Find where the given text appears and provide that cell's center as [X, Y] coordinate. 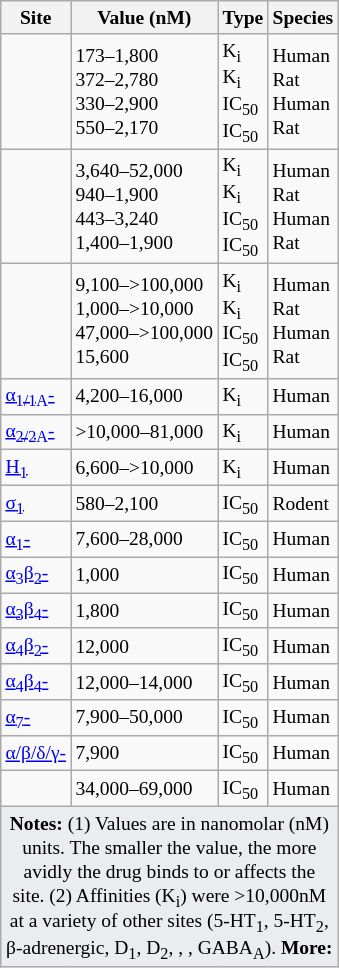
α3β2- [36, 575]
α7- [36, 718]
α4β2- [36, 646]
12,000–14,000 [144, 682]
σ1 [36, 504]
α1/1A- [36, 397]
580–2,100 [144, 504]
6,600–>10,000 [144, 468]
Type [243, 18]
α4β4- [36, 682]
9,100–>100,0001,000–>10,00047,000–>100,00015,600 [144, 322]
7,900–50,000 [144, 718]
H1 [36, 468]
Value (nM) [144, 18]
7,900 [144, 753]
34,000–69,000 [144, 789]
>10,000–81,000 [144, 432]
α3β4- [36, 611]
α1- [36, 539]
α/β/δ/γ- [36, 753]
12,000 [144, 646]
1,800 [144, 611]
1,000 [144, 575]
7,600–28,000 [144, 539]
4,200–16,000 [144, 397]
α2/2A- [36, 432]
Site [36, 18]
3,640–52,000940–1,900443–3,2401,400–1,900 [144, 206]
173–1,800372–2,780330–2,900550–2,170 [144, 92]
Rodent [303, 504]
Species [303, 18]
